From the cell containing the given text, extract its center point as (x, y) coordinate. 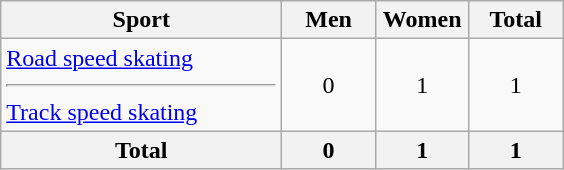
Women (422, 20)
Road speed skatingTrack speed skating (142, 85)
Men (329, 20)
Sport (142, 20)
